Extract the (X, Y) coordinate from the center of the cell holding the provided text.  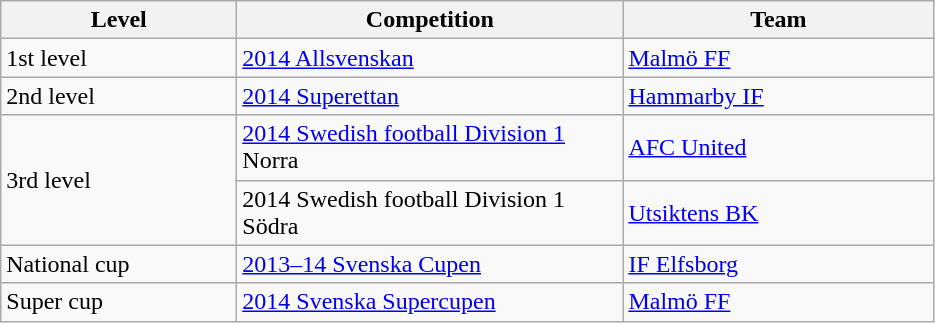
2013–14 Svenska Cupen (430, 264)
2014 Svenska Supercupen (430, 302)
Super cup (119, 302)
2014 Swedish football Division 1 Södra (430, 212)
Utsiktens BK (778, 212)
3rd level (119, 180)
Level (119, 20)
2014 Superettan (430, 96)
Hammarby IF (778, 96)
AFC United (778, 148)
1st level (119, 58)
National cup (119, 264)
Competition (430, 20)
Team (778, 20)
2014 Swedish football Division 1 Norra (430, 148)
2014 Allsvenskan (430, 58)
2nd level (119, 96)
IF Elfsborg (778, 264)
